Scan for the cell matching the given text and deliver its [X, Y] coordinate at center. 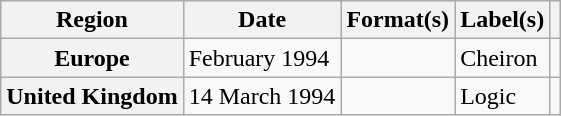
Europe [92, 58]
Format(s) [398, 20]
Logic [502, 96]
Label(s) [502, 20]
14 March 1994 [262, 96]
United Kingdom [92, 96]
Cheiron [502, 58]
Date [262, 20]
Region [92, 20]
February 1994 [262, 58]
